Determine the (X, Y) coordinate at the center of the cell enclosing the given text.  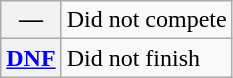
DNF (31, 58)
Did not finish (146, 58)
— (31, 20)
Did not compete (146, 20)
